From the cell containing the given text, extract its center point as [X, Y] coordinate. 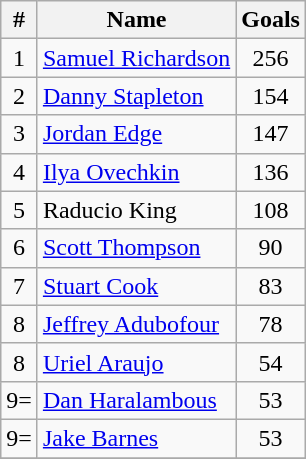
83 [271, 286]
78 [271, 324]
256 [271, 58]
Samuel Richardson [136, 58]
Ilya Ovechkin [136, 172]
Uriel Araujo [136, 362]
# [20, 20]
Name [136, 20]
4 [20, 172]
6 [20, 248]
54 [271, 362]
Stuart Cook [136, 286]
Danny Stapleton [136, 96]
108 [271, 210]
2 [20, 96]
Scott Thompson [136, 248]
7 [20, 286]
Dan Haralambous [136, 400]
5 [20, 210]
90 [271, 248]
136 [271, 172]
Goals [271, 20]
Raducio King [136, 210]
Jake Barnes [136, 438]
Jeffrey Adubofour [136, 324]
Jordan Edge [136, 134]
154 [271, 96]
3 [20, 134]
1 [20, 58]
147 [271, 134]
